Pinpoint the cell where the given text exists, returning its [x, y] midpoint coordinate. 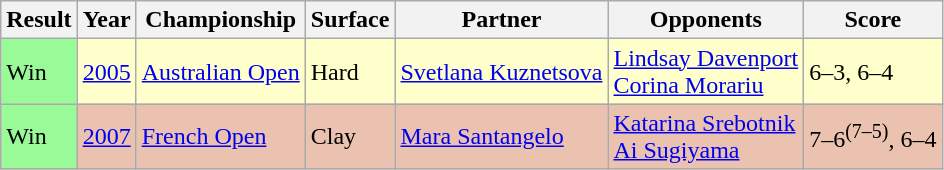
Opponents [706, 20]
Svetlana Kuznetsova [502, 72]
Katarina Srebotnik Ai Sugiyama [706, 136]
Lindsay Davenport Corina Morariu [706, 72]
Australian Open [220, 72]
2007 [106, 136]
Year [106, 20]
Hard [350, 72]
Score [873, 20]
Championship [220, 20]
Surface [350, 20]
Clay [350, 136]
2005 [106, 72]
Mara Santangelo [502, 136]
6–3, 6–4 [873, 72]
Result [39, 20]
Partner [502, 20]
French Open [220, 136]
7–6(7–5), 6–4 [873, 136]
